Pinpoint the cell where the given text exists, returning its (X, Y) midpoint coordinate. 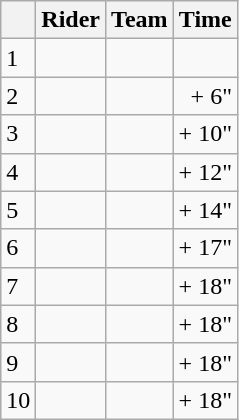
4 (18, 172)
Time (205, 20)
3 (18, 134)
6 (18, 248)
+ 14" (205, 210)
8 (18, 324)
10 (18, 400)
5 (18, 210)
7 (18, 286)
+ 17" (205, 248)
+ 10" (205, 134)
2 (18, 96)
+ 6" (205, 96)
9 (18, 362)
Team (140, 20)
1 (18, 58)
+ 12" (205, 172)
Rider (71, 20)
